Locate the cell with the specified text and output its [X, Y] center coordinate. 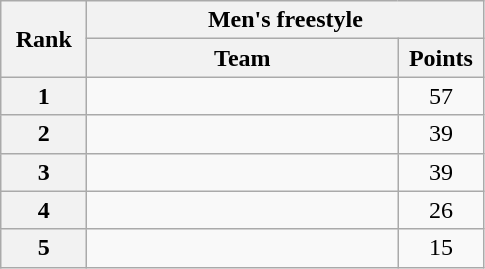
26 [441, 210]
15 [441, 248]
Points [441, 58]
1 [44, 96]
4 [44, 210]
Men's freestyle [286, 20]
5 [44, 248]
Team [242, 58]
3 [44, 172]
2 [44, 134]
Rank [44, 39]
57 [441, 96]
